Locate the cell with the specified text and output its [X, Y] center coordinate. 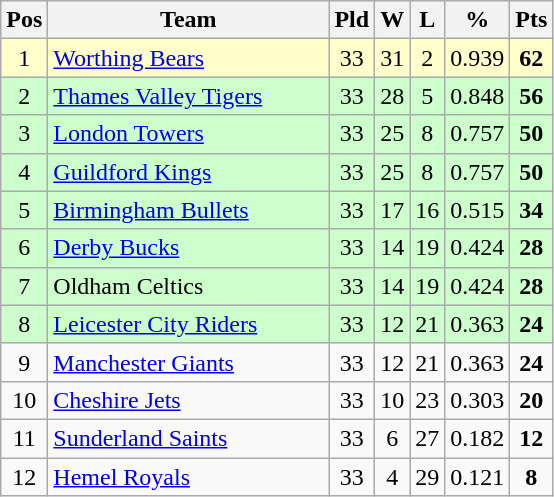
Pld [352, 20]
Thames Valley Tigers [188, 96]
% [478, 20]
Guildford Kings [188, 172]
7 [24, 286]
0.848 [478, 96]
Team [188, 20]
34 [532, 210]
Hemel Royals [188, 477]
Sunderland Saints [188, 438]
31 [392, 58]
29 [428, 477]
Manchester Giants [188, 362]
Pos [24, 20]
Pts [532, 20]
0.515 [478, 210]
16 [428, 210]
56 [532, 96]
0.939 [478, 58]
11 [24, 438]
Oldham Celtics [188, 286]
27 [428, 438]
Birmingham Bullets [188, 210]
Cheshire Jets [188, 400]
23 [428, 400]
Leicester City Riders [188, 324]
62 [532, 58]
0.303 [478, 400]
W [392, 20]
9 [24, 362]
3 [24, 134]
L [428, 20]
20 [532, 400]
17 [392, 210]
1 [24, 58]
Worthing Bears [188, 58]
0.182 [478, 438]
0.121 [478, 477]
London Towers [188, 134]
Derby Bucks [188, 248]
